Scan for the cell matching the given text and deliver its [x, y] coordinate at center. 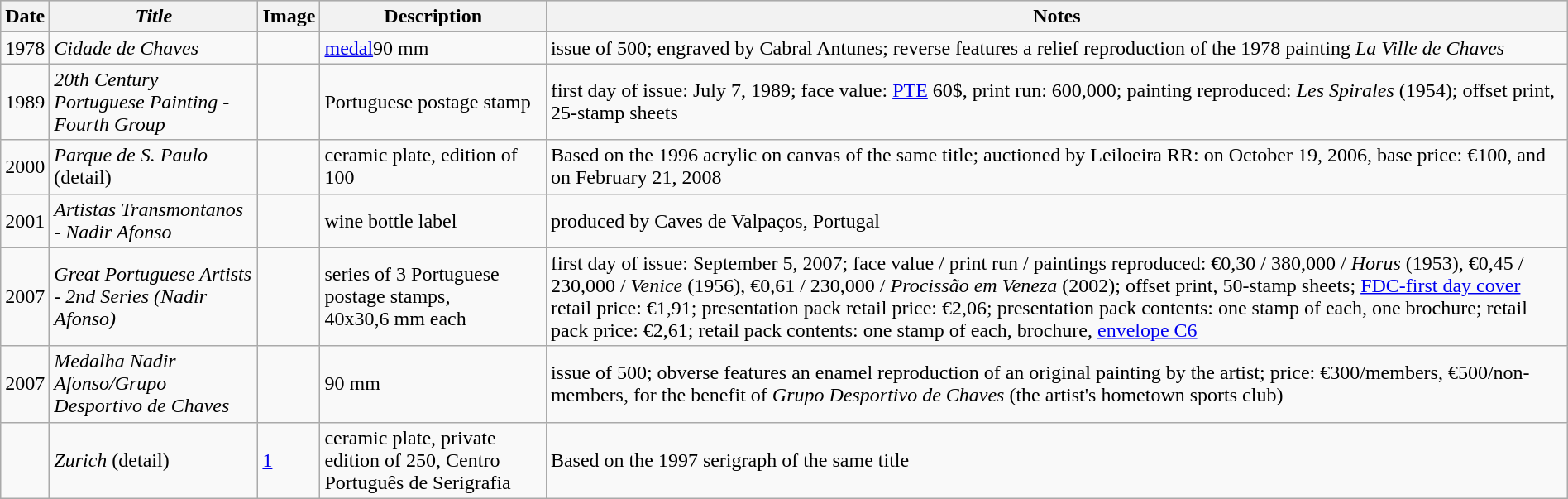
Based on the 1997 serigraph of the same title [1057, 460]
90 mm [433, 384]
issue of 500; engraved by Cabral Antunes; reverse features a relief reproduction of the 1978 painting La Ville de Chaves [1057, 48]
Title [154, 17]
Zurich (detail) [154, 460]
series of 3 Portuguese postage stamps, 40x30,6 mm each [433, 296]
Cidade de Chaves [154, 48]
1978 [25, 48]
20th Century Portuguese Painting - Fourth Group [154, 102]
medal90 mm [433, 48]
ceramic plate, private edition of 250, Centro Português de Serigrafia [433, 460]
Notes [1057, 17]
Parque de S. Paulo (detail) [154, 167]
1989 [25, 102]
Great Portuguese Artists - 2nd Series (Nadir Afonso) [154, 296]
1 [289, 460]
Based on the 1996 acrylic on canvas of the same title; auctioned by Leiloeira RR: on October 19, 2006, base price: €100, and on February 21, 2008 [1057, 167]
first day of issue: July 7, 1989; face value: PTE 60$, print run: 600,000; painting reproduced: Les Spirales (1954); offset print, 25-stamp sheets [1057, 102]
produced by Caves de Valpaços, Portugal [1057, 220]
ceramic plate, edition of 100 [433, 167]
Medalha Nadir Afonso/Grupo Desportivo de Chaves [154, 384]
Artistas Transmontanos - Nadir Afonso [154, 220]
Description [433, 17]
wine bottle label [433, 220]
Date [25, 17]
Image [289, 17]
Portuguese postage stamp [433, 102]
2001 [25, 220]
2000 [25, 167]
